Pinpoint the cell where the given text exists, returning its (X, Y) midpoint coordinate. 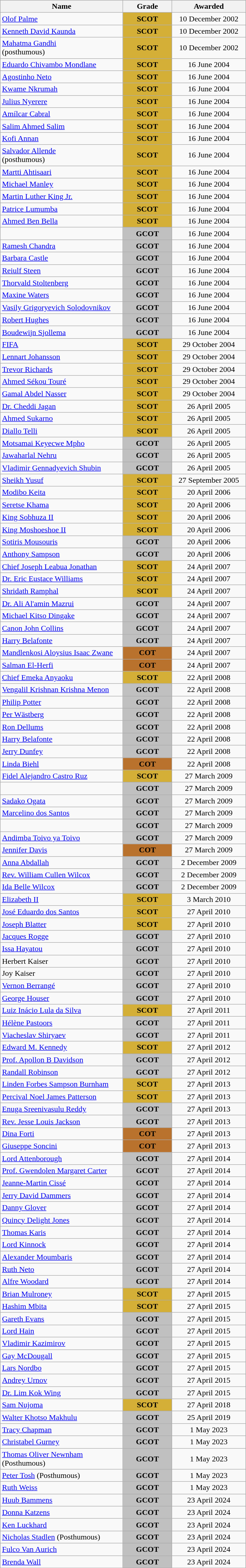
Philip Potter (62, 702)
Ahmed Ben Bella (62, 221)
Amílcar Cabral (62, 114)
Joseph Blatter (62, 924)
Quincy Delight Jones (62, 1220)
Rev. Jesse Louis Jackson (62, 1121)
Lennart Johansson (62, 357)
Giuseppe Soncini (62, 1146)
Awarded (209, 6)
Name (62, 6)
Olof Palme (62, 19)
Julius Nyerere (62, 101)
Tracy Chapman (62, 1430)
Jawaharlal Nehru (62, 455)
Jerry Dunfey (62, 751)
Danny Glover (62, 1208)
Prof. Gwendolen Margaret Carter (62, 1171)
Michael Manley (62, 184)
27 September 2005 (209, 480)
Sam Nujoma (62, 1405)
Hashim Mbita (62, 1306)
Eduardo Chivambo Mondlane (62, 64)
Marcelino dos Santos (62, 813)
Mandlenkosi Aloysius Isaac Zwane (62, 653)
Modibo Keita (62, 492)
Walter Khotso Makhulu (62, 1417)
Dr. Cheddi Jagan (62, 406)
Vernon Berrangé (62, 986)
Nicholas Stadlen (Posthumous) (62, 1537)
Seretse Khama (62, 505)
Jerry David Dammers (62, 1195)
Robert Hughes (62, 320)
3 March 2010 (209, 899)
Thomas Oliver Newnham (Posthumous) (62, 1458)
Fidel Alejandro Castro Ruz (62, 776)
Mahatma Gandhi(posthumous) (62, 48)
25 April 2019 (209, 1417)
Jennifer Davis (62, 850)
Ruth Weiss (62, 1488)
Lord Hain (62, 1331)
Dr. Ali Al'amin Mazrui (62, 604)
Salim Ahmed Salim (62, 126)
Lord Kinnock (62, 1245)
Enuga Sreenivasulu Reddy (62, 1109)
Motsamai Keyecwe Mpho (62, 443)
Vengalil Krishnan Krishna Menon (62, 690)
Ida Belle Wilcox (62, 887)
Martin Luther King Jr. (62, 197)
Michael Kitso Dingake (62, 616)
Chief Emeka Anyaoku (62, 677)
Per Wästberg (62, 714)
Maxine Waters (62, 295)
Ramesh Chandra (62, 246)
Salman El-Herfi (62, 665)
Brian Mulroney (62, 1294)
Thorvald Stoltenberg (62, 283)
Diallo Telli (62, 431)
Percival Noel James Patterson (62, 1097)
Alexander Moumbaris (62, 1257)
Huub Bammens (62, 1500)
Sotiris Mousouris (62, 542)
José Eduardo dos Santos (62, 912)
Viacheslav Shiryaev (62, 1035)
Martti Ahtisaari (62, 172)
Luiz Inácio Lula da Silva (62, 1010)
FIFA (62, 344)
Ron Dellums (62, 727)
Andimba Toivo ya Toivo (62, 838)
Trevor Richards (62, 369)
Ahmed Sukarno (62, 419)
Boudewijn Sjollema (62, 332)
Brenda Wall (62, 1562)
Donna Katzens (62, 1512)
George Houser (62, 998)
Andrey Urnov (62, 1380)
Ken Luckhard (62, 1525)
Prof. Apollon B Davidson (62, 1060)
Sheikh Yusuf (62, 480)
Jacques Rogge (62, 936)
Herbert Kaiser (62, 961)
Randall Robinson (62, 1072)
King Sobhuza II (62, 517)
27 April 2018 (209, 1405)
Anthony Sampson (62, 554)
Chief Joseph Leabua Jonathan (62, 567)
Salvador Allende(posthumous) (62, 155)
Barbara Castle (62, 258)
Sadako Ogata (62, 801)
Linden Forbes Sampson Burnham (62, 1084)
Grade (147, 6)
Ruth Neto (62, 1269)
Patrice Lumumba (62, 209)
Edward M. Kennedy (62, 1047)
Rev. William Cullen Wilcox (62, 875)
Fulco Van Aurich (62, 1549)
Kwame Nkrumah (62, 89)
Dr. Eric Eustace Williams (62, 579)
Elizabeth II (62, 899)
Lord Attenborough (62, 1158)
Gamal Abdel Nasser (62, 394)
Linda Biehl (62, 764)
Joy Kaiser (62, 974)
Reiulf Steen (62, 271)
Alfre Woodard (62, 1282)
Kofi Annan (62, 138)
Christabel Gurney (62, 1442)
Gay McDougall (62, 1356)
Agostinho Neto (62, 77)
Vasily Grigoryevich Solodovnikov (62, 307)
Kenneth David Kaunda (62, 31)
Ahmed Sékou Touré (62, 382)
Hélène Pastoors (62, 1023)
Shridath Ramphal (62, 591)
Issa Hayatou (62, 949)
Anna Abdallah (62, 862)
Canon John Collins (62, 628)
Peter Tosh (Posthumous) (62, 1475)
Vladimir Kazimirov (62, 1343)
Thomas Karis (62, 1232)
Dr. Lim Kok Wing (62, 1393)
Dina Forti (62, 1134)
Jeanne-Martin Cissé (62, 1183)
King Moshoeshoe II (62, 529)
Gareth Evans (62, 1319)
Lars Nordbo (62, 1368)
Vladimir Gennadyevich Shubin (62, 468)
